Locate the cell with the specified text and output its [X, Y] center coordinate. 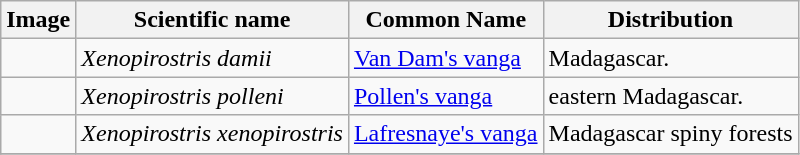
Lafresnaye's vanga [446, 134]
Pollen's vanga [446, 96]
eastern Madagascar. [670, 96]
Madagascar. [670, 58]
Madagascar spiny forests [670, 134]
Scientific name [212, 20]
Image [38, 20]
Xenopirostris polleni [212, 96]
Xenopirostris xenopirostris [212, 134]
Distribution [670, 20]
Van Dam's vanga [446, 58]
Common Name [446, 20]
Xenopirostris damii [212, 58]
